Identify which cell holds the provided text, then report its (x, y) central coordinate. 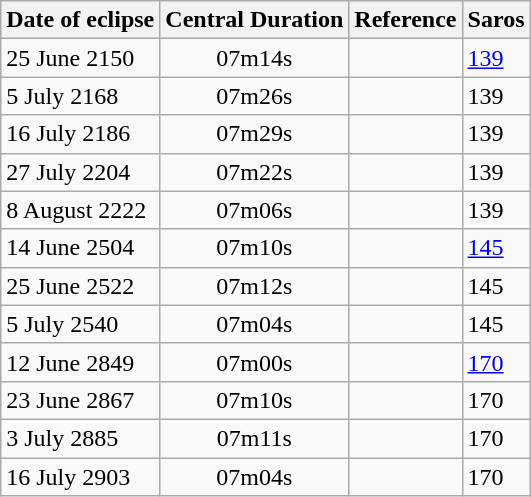
12 June 2849 (80, 362)
07m26s (254, 96)
5 July 2540 (80, 324)
Date of eclipse (80, 20)
Reference (406, 20)
14 June 2504 (80, 248)
8 August 2222 (80, 210)
07m14s (254, 58)
16 July 2186 (80, 134)
07m00s (254, 362)
07m22s (254, 172)
3 July 2885 (80, 438)
23 June 2867 (80, 400)
07m29s (254, 134)
07m06s (254, 210)
07m12s (254, 286)
16 July 2903 (80, 477)
5 July 2168 (80, 96)
25 June 2150 (80, 58)
25 June 2522 (80, 286)
Central Duration (254, 20)
07m11s (254, 438)
Saros (496, 20)
27 July 2204 (80, 172)
